For the text-containing cell, return its midpoint in [x, y] coordinate format. 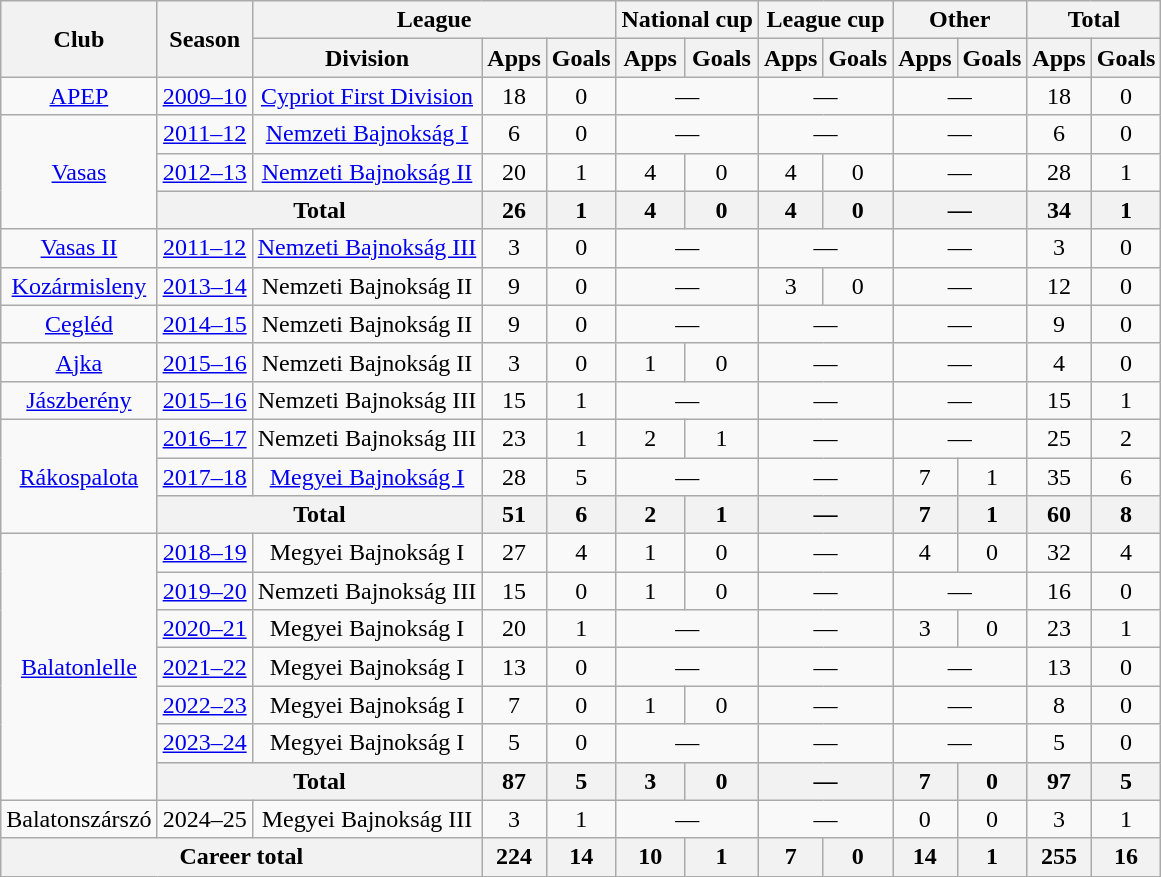
Balatonlelle [79, 667]
Vasas [79, 172]
2018–19 [204, 553]
87 [514, 781]
34 [1059, 210]
27 [514, 553]
51 [514, 515]
Cegléd [79, 324]
2014–15 [204, 324]
Career total [242, 857]
Season [204, 39]
97 [1059, 781]
2021–22 [204, 667]
League [434, 20]
32 [1059, 553]
35 [1059, 477]
Kozármisleny [79, 286]
26 [514, 210]
2023–24 [204, 743]
2009–10 [204, 96]
2019–20 [204, 591]
Cypriot First Division [367, 96]
2022–23 [204, 705]
Megyei Bajnokság III [367, 819]
2024–25 [204, 819]
Other [960, 20]
2012–13 [204, 172]
2020–21 [204, 629]
National cup [687, 20]
Vasas II [79, 248]
255 [1059, 857]
25 [1059, 438]
10 [650, 857]
Division [367, 58]
League cup [825, 20]
Nemzeti Bajnokság I [367, 134]
2013–14 [204, 286]
224 [514, 857]
Jászberény [79, 400]
2017–18 [204, 477]
60 [1059, 515]
Club [79, 39]
APEP [79, 96]
Rákospalota [79, 476]
12 [1059, 286]
2016–17 [204, 438]
Ajka [79, 362]
Balatonszárszó [79, 819]
